Search for the cell housing the specified text and yield its [X, Y] center coordinate. 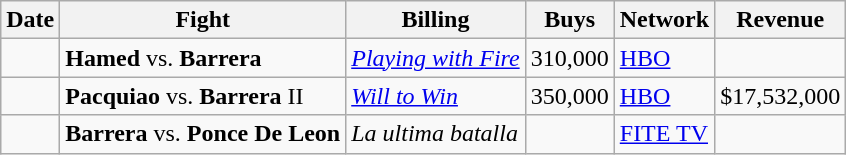
Date [30, 20]
Network [664, 20]
Hamed vs. Barrera [203, 58]
FITE TV [664, 134]
Barrera vs. Ponce De Leon [203, 134]
Fight [203, 20]
$17,532,000 [780, 96]
Billing [436, 20]
Revenue [780, 20]
Playing with Fire [436, 58]
Buys [570, 20]
Will to Win [436, 96]
310,000 [570, 58]
Pacquiao vs. Barrera II [203, 96]
350,000 [570, 96]
La ultima batalla [436, 134]
